Provide the [x, y] coordinate of the cell's center where the given text is located.  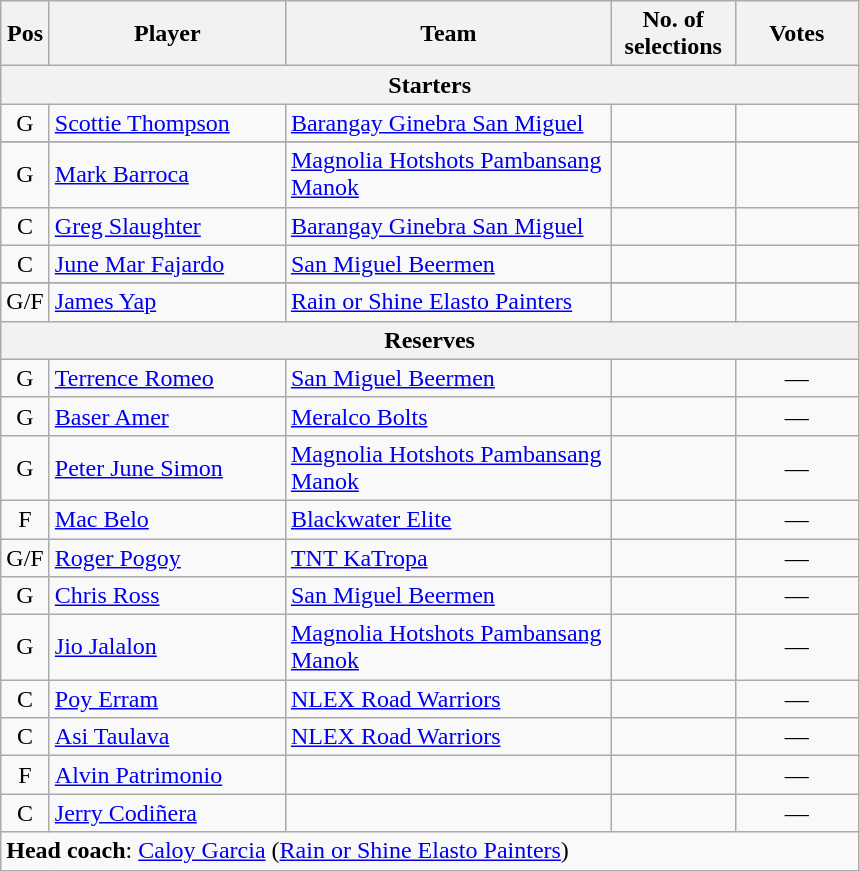
Poy Erram [167, 699]
TNT KaTropa [448, 557]
Blackwater Elite [448, 519]
Head coach: Caloy Garcia (Rain or Shine Elasto Painters) [430, 851]
Alvin Patrimonio [167, 775]
Mac Belo [167, 519]
Player [167, 34]
Starters [430, 85]
Rain or Shine Elasto Painters [448, 302]
James Yap [167, 302]
June Mar Fajardo [167, 264]
Baser Amer [167, 416]
Peter June Simon [167, 468]
Team [448, 34]
Asi Taulava [167, 737]
Votes [797, 34]
Pos [26, 34]
No. of selections [673, 34]
Terrence Romeo [167, 378]
Meralco Bolts [448, 416]
Jio Jalalon [167, 648]
Jerry Codiñera [167, 813]
Mark Barroca [167, 174]
Scottie Thompson [167, 123]
Reserves [430, 340]
Greg Slaughter [167, 226]
Chris Ross [167, 596]
Roger Pogoy [167, 557]
